Identify which cell holds the provided text, then report its (X, Y) central coordinate. 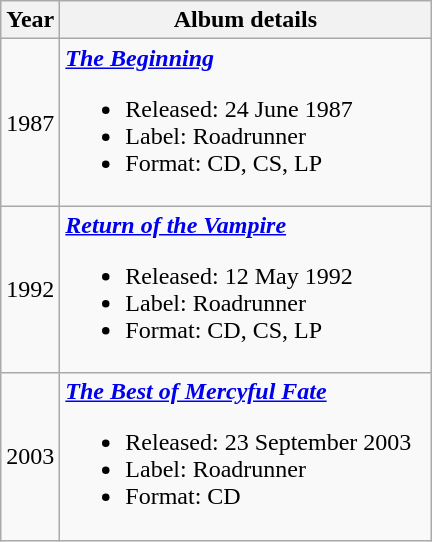
The Best of Mercyful FateReleased: 23 September 2003Label: RoadrunnerFormat: CD (246, 456)
Year (30, 20)
Return of the VampireReleased: 12 May 1992Label: RoadrunnerFormat: CD, CS, LP (246, 290)
2003 (30, 456)
1992 (30, 290)
1987 (30, 122)
Album details (246, 20)
The BeginningReleased: 24 June 1987Label: RoadrunnerFormat: CD, CS, LP (246, 122)
